Locate the cell with the specified text and output its [x, y] center coordinate. 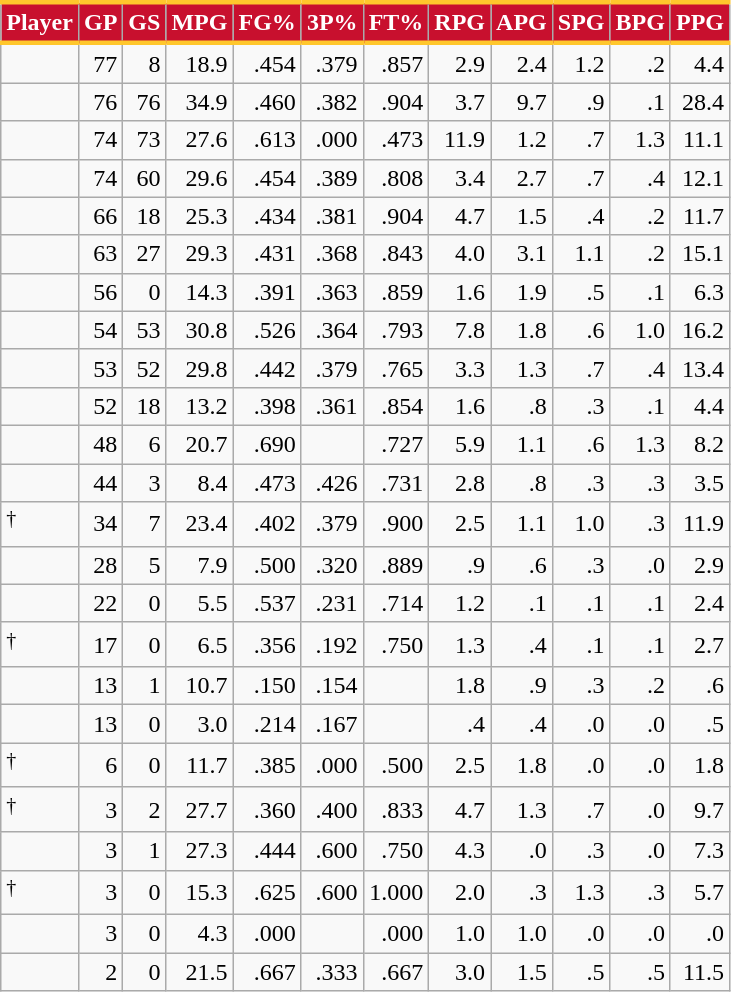
SPG [581, 22]
.690 [267, 444]
.434 [267, 216]
.625 [267, 892]
.857 [396, 63]
.402 [267, 524]
6.3 [700, 292]
5.9 [460, 444]
.192 [332, 644]
63 [100, 254]
3P% [332, 22]
7 [144, 524]
28.4 [700, 102]
27 [144, 254]
.360 [267, 810]
PPG [700, 22]
8.4 [200, 483]
44 [100, 483]
15.1 [700, 254]
.431 [267, 254]
.526 [267, 330]
7.3 [700, 851]
20.7 [200, 444]
13.4 [700, 368]
.765 [396, 368]
10.7 [200, 686]
27.7 [200, 810]
.361 [332, 406]
3.4 [460, 178]
11.5 [700, 972]
FT% [396, 22]
34 [100, 524]
27.6 [200, 140]
25.3 [200, 216]
3.7 [460, 102]
.714 [396, 603]
2.8 [460, 483]
66 [100, 216]
1.000 [396, 892]
.808 [396, 178]
21.5 [200, 972]
.214 [267, 724]
.793 [396, 330]
7.8 [460, 330]
3.3 [460, 368]
77 [100, 63]
54 [100, 330]
.613 [267, 140]
.398 [267, 406]
48 [100, 444]
.382 [332, 102]
GP [100, 22]
17 [100, 644]
56 [100, 292]
23.4 [200, 524]
APG [522, 22]
29.6 [200, 178]
.385 [267, 766]
.854 [396, 406]
.460 [267, 102]
.381 [332, 216]
.154 [332, 686]
15.3 [200, 892]
.320 [332, 565]
.731 [396, 483]
8.2 [700, 444]
73 [144, 140]
.167 [332, 724]
12.1 [700, 178]
.231 [332, 603]
5.5 [200, 603]
.833 [396, 810]
22 [100, 603]
34.9 [200, 102]
5 [144, 565]
BPG [640, 22]
.444 [267, 851]
18.9 [200, 63]
.363 [332, 292]
4.0 [460, 254]
13.2 [200, 406]
.356 [267, 644]
.727 [396, 444]
.333 [332, 972]
14.3 [200, 292]
11.1 [700, 140]
.391 [267, 292]
.364 [332, 330]
GS [144, 22]
.537 [267, 603]
.442 [267, 368]
28 [100, 565]
.859 [396, 292]
5.7 [700, 892]
.426 [332, 483]
27.3 [200, 851]
2.0 [460, 892]
16.2 [700, 330]
.889 [396, 565]
8 [144, 63]
.368 [332, 254]
3.5 [700, 483]
FG% [267, 22]
29.3 [200, 254]
6.5 [200, 644]
RPG [460, 22]
30.8 [200, 330]
3.1 [522, 254]
Player [40, 22]
1.9 [522, 292]
.150 [267, 686]
.400 [332, 810]
60 [144, 178]
.843 [396, 254]
29.8 [200, 368]
.389 [332, 178]
7.9 [200, 565]
MPG [200, 22]
.900 [396, 524]
